Provide the [X, Y] coordinate of the cell's center where the given text is located.  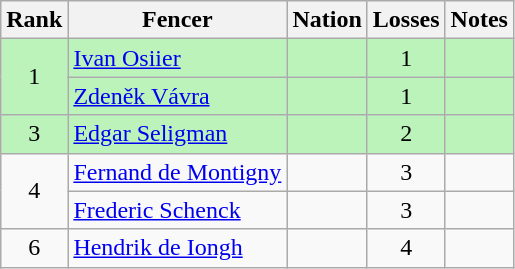
Fernand de Montigny [178, 172]
Notes [479, 20]
Nation [327, 20]
Frederic Schenck [178, 210]
Rank [34, 20]
Hendrik de Iongh [178, 248]
Ivan Osiier [178, 58]
Edgar Seligman [178, 134]
Losses [406, 20]
2 [406, 134]
Fencer [178, 20]
6 [34, 248]
Zdeněk Vávra [178, 96]
